Extract the (x, y) coordinate from the center of the cell holding the provided text.  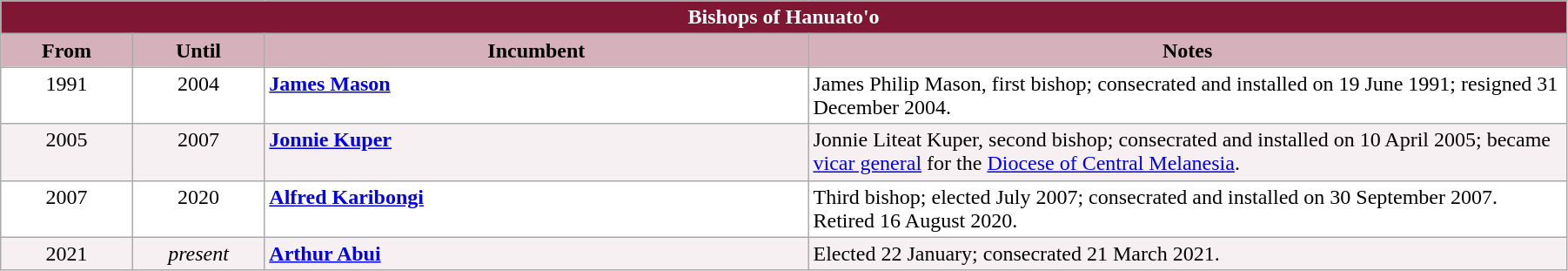
Until (198, 51)
Notes (1188, 51)
Third bishop; elected July 2007; consecrated and installed on 30 September 2007. Retired 16 August 2020. (1188, 209)
Incumbent (536, 51)
2020 (198, 209)
present (198, 254)
Jonnie Kuper (536, 152)
Alfred Karibongi (536, 209)
Bishops of Hanuato'o (784, 17)
Elected 22 January; consecrated 21 March 2021. (1188, 254)
1991 (67, 96)
2004 (198, 96)
From (67, 51)
Arthur Abui (536, 254)
James Philip Mason, first bishop; consecrated and installed on 19 June 1991; resigned 31 December 2004. (1188, 96)
2005 (67, 152)
Jonnie Liteat Kuper, second bishop; consecrated and installed on 10 April 2005; became vicar general for the Diocese of Central Melanesia. (1188, 152)
James Mason (536, 96)
2021 (67, 254)
